Output the [x, y] coordinate of the center of the cell containing the given text.  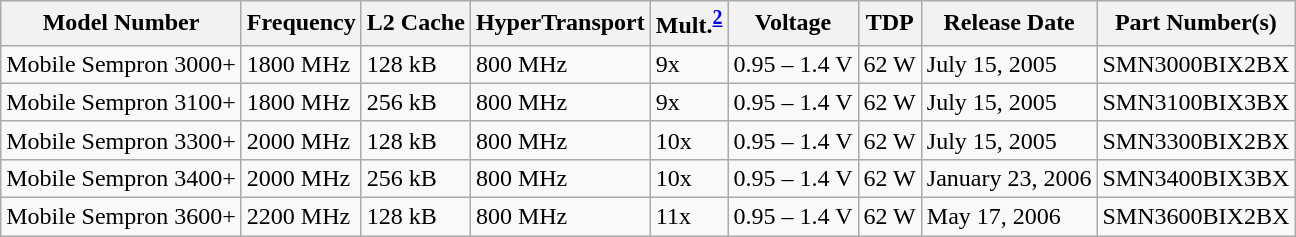
May 17, 2006 [1009, 217]
Release Date [1009, 24]
SMN3600BIX2BX [1196, 217]
Mobile Sempron 3400+ [122, 178]
2200 MHz [301, 217]
Part Number(s) [1196, 24]
Mobile Sempron 3000+ [122, 64]
Mobile Sempron 3300+ [122, 140]
SMN3100BIX3BX [1196, 102]
SMN3400BIX3BX [1196, 178]
Model Number [122, 24]
January 23, 2006 [1009, 178]
Voltage [793, 24]
L2 Cache [416, 24]
Mult.2 [689, 24]
Mobile Sempron 3100+ [122, 102]
HyperTransport [560, 24]
TDP [890, 24]
Frequency [301, 24]
11x [689, 217]
Mobile Sempron 3600+ [122, 217]
SMN3300BIX2BX [1196, 140]
SMN3000BIX2BX [1196, 64]
